Output the (x, y) coordinate of the center of the cell containing the given text.  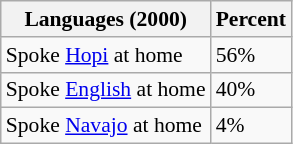
Languages (2000) (106, 19)
4% (251, 126)
40% (251, 90)
56% (251, 55)
Spoke English at home (106, 90)
Spoke Hopi at home (106, 55)
Spoke Navajo at home (106, 126)
Percent (251, 19)
